Extract the [x, y] coordinate from the center of the cell holding the provided text.  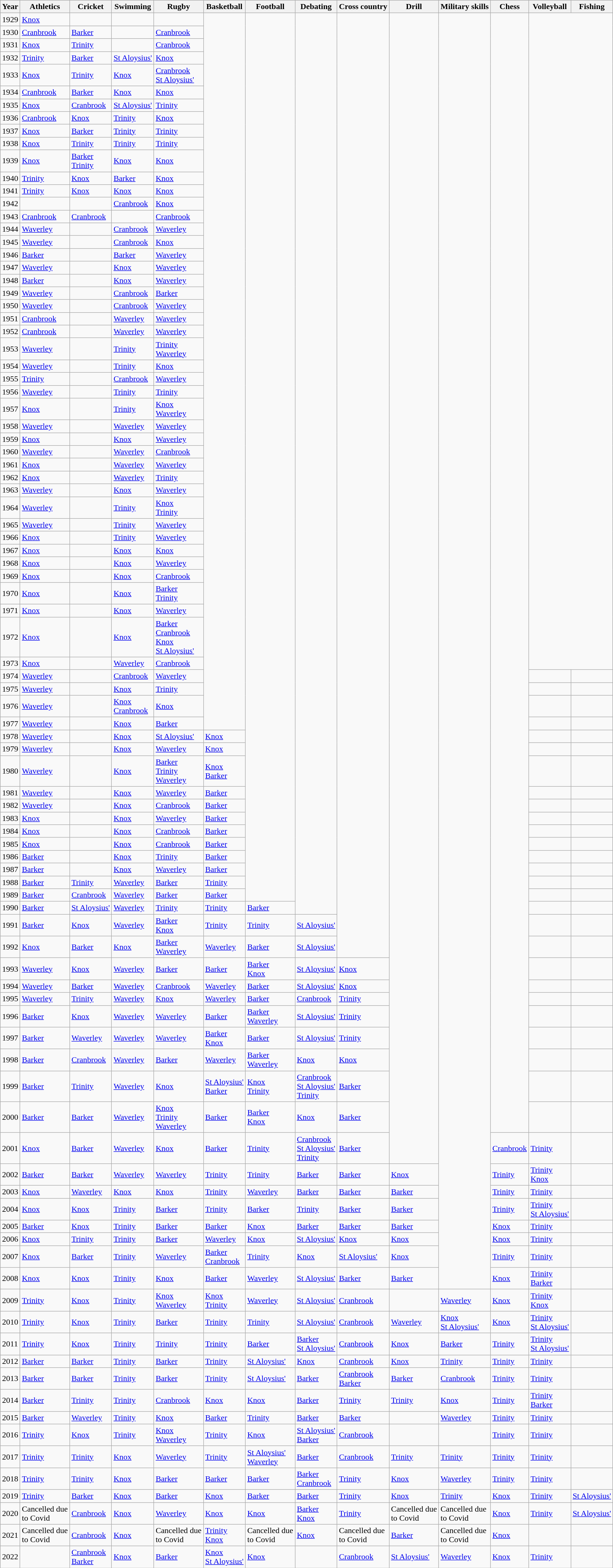
1951 [10, 319]
1988 [10, 882]
1991 [10, 925]
2012 [10, 1361]
1946 [10, 255]
1949 [10, 293]
Basketball [224, 7]
1986 [10, 857]
St Aloysius' Waverley [270, 1457]
1947 [10, 268]
2002 [10, 1174]
1973 [10, 663]
1939 [10, 160]
Barker Trinity Waverley [178, 771]
1993 [10, 969]
1995 [10, 999]
1976 [10, 706]
2000 [10, 1117]
Barker St Aloysius' [316, 1344]
1941 [10, 191]
1968 [10, 563]
2006 [10, 1239]
1975 [10, 689]
1937 [10, 131]
1963 [10, 490]
1938 [10, 143]
Volleyball [550, 7]
1992 [10, 947]
2017 [10, 1457]
1981 [10, 793]
1978 [10, 736]
1934 [10, 92]
2009 [10, 1300]
2008 [10, 1279]
1965 [10, 525]
1929 [10, 19]
1960 [10, 452]
1930 [10, 32]
1945 [10, 242]
1984 [10, 831]
2011 [10, 1344]
1979 [10, 749]
1966 [10, 538]
1964 [10, 508]
1959 [10, 439]
Knox Barker [224, 771]
Cross country [363, 7]
1974 [10, 676]
Fishing [592, 7]
1936 [10, 118]
1952 [10, 331]
2016 [10, 1435]
1997 [10, 1038]
Football [270, 7]
1931 [10, 45]
2010 [10, 1322]
Year [10, 7]
1982 [10, 805]
1942 [10, 204]
2001 [10, 1148]
1940 [10, 178]
1953 [10, 349]
Trinity Waverley [178, 349]
1969 [10, 576]
Chess [510, 7]
Cranbrook St Aloysius' [178, 75]
1950 [10, 306]
2014 [10, 1400]
2022 [10, 1557]
1948 [10, 280]
2013 [10, 1379]
1999 [10, 1086]
Drill [414, 7]
Military skills [465, 7]
2019 [10, 1496]
1972 [10, 637]
1962 [10, 477]
2015 [10, 1418]
1989 [10, 895]
1932 [10, 58]
2021 [10, 1535]
1961 [10, 465]
Cricket [91, 7]
2020 [10, 1513]
2005 [10, 1227]
1970 [10, 593]
1956 [10, 392]
1933 [10, 75]
Swimming [133, 7]
Knox Trinity Waverley [178, 1117]
1971 [10, 610]
1990 [10, 908]
1955 [10, 379]
Athletics [45, 7]
KnoxCranbrook [133, 706]
1957 [10, 409]
BarkerCranbrook Knox St Aloysius' [178, 637]
1987 [10, 869]
2004 [10, 1209]
1985 [10, 844]
2018 [10, 1479]
1935 [10, 105]
1994 [10, 986]
1998 [10, 1060]
Debating [316, 7]
1943 [10, 217]
2003 [10, 1192]
1967 [10, 550]
2007 [10, 1256]
1980 [10, 771]
Rugby [178, 7]
1944 [10, 229]
1983 [10, 818]
1954 [10, 366]
1977 [10, 724]
1996 [10, 1016]
1958 [10, 426]
